Scan for the cell matching the given text and deliver its (x, y) coordinate at center. 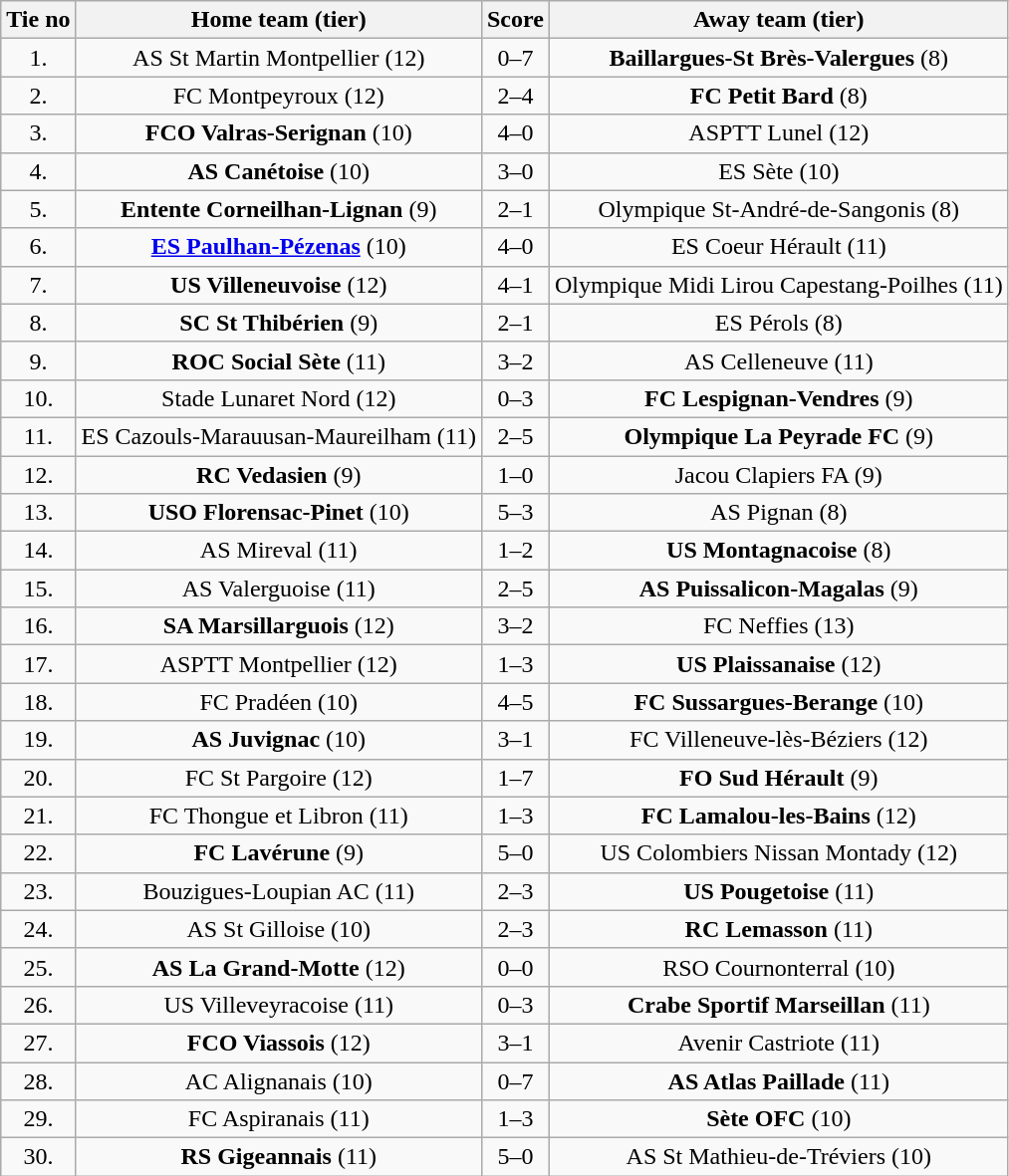
Sète OFC (10) (779, 1119)
USO Florensac-Pinet (10) (279, 513)
2–4 (515, 96)
10. (38, 398)
RSO Cournonterral (10) (779, 967)
1–0 (515, 475)
12. (38, 475)
Olympique La Peyrade FC (9) (779, 436)
SC St Thibérien (9) (279, 323)
ROC Social Sète (11) (279, 360)
1. (38, 58)
Stade Lunaret Nord (12) (279, 398)
Baillargues-St Brès-Valergues (8) (779, 58)
20. (38, 778)
AC Alignanais (10) (279, 1080)
Tie no (38, 20)
4–1 (515, 285)
5. (38, 209)
FC St Pargoire (12) (279, 778)
ASPTT Lunel (12) (779, 133)
AS St Gilloise (10) (279, 929)
AS Pignan (8) (779, 513)
FC Sussargues-Berange (10) (779, 702)
US Montagnacoise (8) (779, 551)
ASPTT Montpellier (12) (279, 664)
US Villeneuvoise (12) (279, 285)
23. (38, 891)
21. (38, 816)
US Villeveyracoise (11) (279, 1005)
ES Paulhan-Pézenas (10) (279, 247)
AS Puissalicon-Magalas (9) (779, 588)
FC Neffies (13) (779, 626)
3–0 (515, 171)
30. (38, 1157)
26. (38, 1005)
5–3 (515, 513)
AS Mireval (11) (279, 551)
FC Lespignan-Vendres (9) (779, 398)
RC Lemasson (11) (779, 929)
4–5 (515, 702)
RC Vedasien (9) (279, 475)
Score (515, 20)
24. (38, 929)
Olympique St-André-de-Sangonis (8) (779, 209)
Jacou Clapiers FA (9) (779, 475)
22. (38, 853)
18. (38, 702)
6. (38, 247)
FC Lavérune (9) (279, 853)
FCO Viassois (12) (279, 1043)
0–0 (515, 967)
FC Villeneuve-lès-Béziers (12) (779, 740)
ES Sète (10) (779, 171)
SA Marsillarguois (12) (279, 626)
17. (38, 664)
FC Petit Bard (8) (779, 96)
Bouzigues-Loupian AC (11) (279, 891)
FC Lamalou-les-Bains (12) (779, 816)
13. (38, 513)
Home team (tier) (279, 20)
US Plaissanaise (12) (779, 664)
FC Pradéen (10) (279, 702)
Away team (tier) (779, 20)
4. (38, 171)
FO Sud Hérault (9) (779, 778)
AS La Grand-Motte (12) (279, 967)
1–2 (515, 551)
28. (38, 1080)
US Colombiers Nissan Montady (12) (779, 853)
FC Montpeyroux (12) (279, 96)
AS Atlas Paillade (11) (779, 1080)
29. (38, 1119)
3. (38, 133)
US Pougetoise (11) (779, 891)
14. (38, 551)
2. (38, 96)
FC Thongue et Libron (11) (279, 816)
27. (38, 1043)
Avenir Castriote (11) (779, 1043)
FCO Valras-Serignan (10) (279, 133)
AS Celleneuve (11) (779, 360)
25. (38, 967)
FC Aspiranais (11) (279, 1119)
1–7 (515, 778)
AS Juvignac (10) (279, 740)
ES Coeur Hérault (11) (779, 247)
AS St Mathieu-de-Tréviers (10) (779, 1157)
AS Canétoise (10) (279, 171)
Entente Corneilhan-Lignan (9) (279, 209)
8. (38, 323)
7. (38, 285)
Olympique Midi Lirou Capestang-Poilhes (11) (779, 285)
15. (38, 588)
ES Pérols (8) (779, 323)
RS Gigeannais (11) (279, 1157)
Crabe Sportif Marseillan (11) (779, 1005)
AS Valerguoise (11) (279, 588)
9. (38, 360)
ES Cazouls-Marauusan-Maureilham (11) (279, 436)
16. (38, 626)
19. (38, 740)
11. (38, 436)
AS St Martin Montpellier (12) (279, 58)
